Detect which cell encompasses the target text, then output its [x, y] center coordinate. 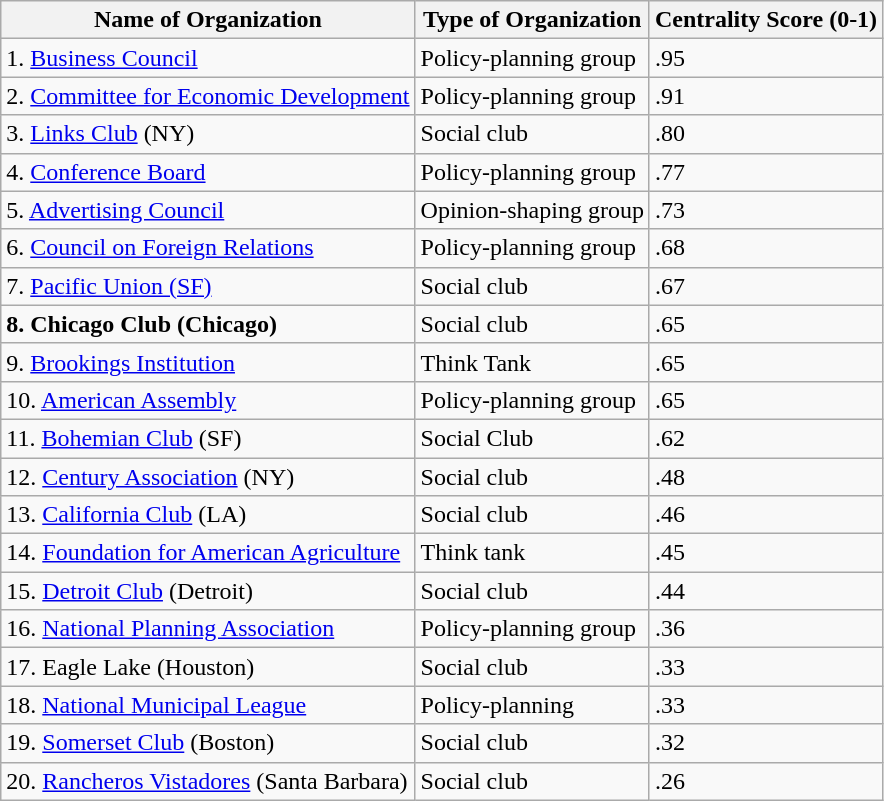
7. Pacific Union (SF) [208, 286]
18. National Municipal League [208, 705]
Type of Organization [532, 20]
15. Detroit Club (Detroit) [208, 591]
5. Advertising Council [208, 210]
.95 [766, 58]
Policy-planning [532, 705]
.80 [766, 134]
12. Century Association (NY) [208, 477]
10. American Assembly [208, 400]
Centrality Score (0-1) [766, 20]
.26 [766, 781]
Name of Organization [208, 20]
.45 [766, 553]
4. Conference Board [208, 172]
20. Rancheros Vistadores (Santa Barbara) [208, 781]
Social Club [532, 438]
11. Bohemian Club (SF) [208, 438]
17. Eagle Lake (Houston) [208, 667]
.44 [766, 591]
14. Foundation for American Agriculture [208, 553]
.91 [766, 96]
1. Business Council [208, 58]
.32 [766, 743]
2. Committee for Economic Development [208, 96]
8. Chicago Club (Chicago) [208, 324]
Think tank [532, 553]
3. Links Club (NY) [208, 134]
.68 [766, 248]
9. Brookings Institution [208, 362]
Opinion-shaping group [532, 210]
6. Council on Foreign Relations [208, 248]
16. National Planning Association [208, 629]
.48 [766, 477]
.73 [766, 210]
19. Somerset Club (Boston) [208, 743]
Think Tank [532, 362]
.46 [766, 515]
13. California Club (LA) [208, 515]
.36 [766, 629]
.62 [766, 438]
.77 [766, 172]
.67 [766, 286]
